Search for the cell housing the specified text and yield its (X, Y) center coordinate. 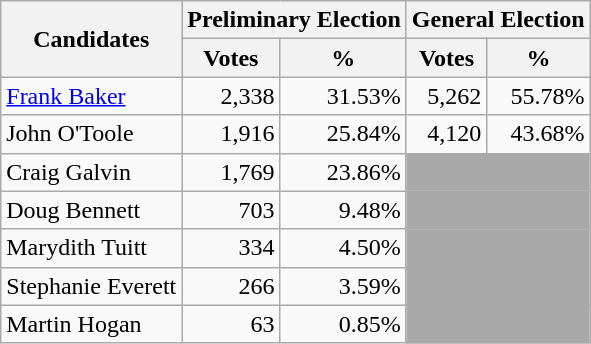
23.86% (343, 172)
266 (231, 286)
Marydith Tuitt (92, 248)
703 (231, 210)
1,769 (231, 172)
31.53% (343, 96)
5,262 (446, 96)
9.48% (343, 210)
334 (231, 248)
3.59% (343, 286)
4.50% (343, 248)
2,338 (231, 96)
Doug Bennett (92, 210)
Preliminary Election (294, 20)
John O'Toole (92, 134)
25.84% (343, 134)
43.68% (538, 134)
0.85% (343, 324)
Craig Galvin (92, 172)
Frank Baker (92, 96)
1,916 (231, 134)
4,120 (446, 134)
55.78% (538, 96)
Candidates (92, 39)
63 (231, 324)
Martin Hogan (92, 324)
General Election (498, 20)
Stephanie Everett (92, 286)
